Return the [X, Y] coordinate for the center point of the cell that contains the specified text.  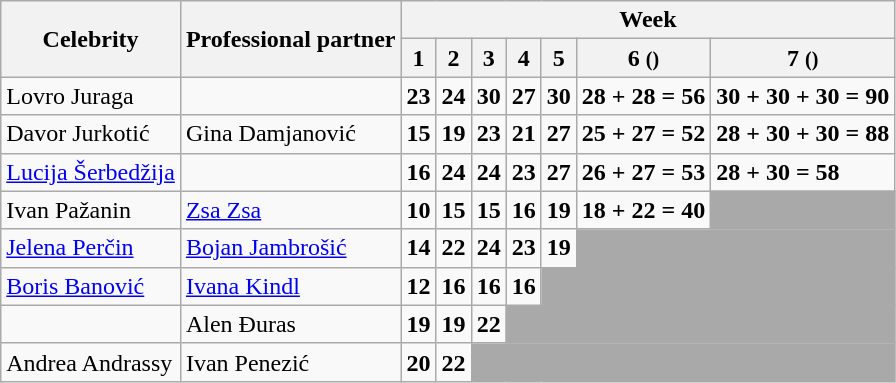
Davor Jurkotić [91, 134]
Lucija Šerbedžija [91, 172]
3 [488, 58]
30 + 30 + 30 = 90 [803, 96]
Bojan Jambrošić [290, 248]
Jelena Perčin [91, 248]
Andrea Andrassy [91, 362]
5 [558, 58]
Professional partner [290, 39]
7 () [803, 58]
12 [418, 286]
Ivana Kindl [290, 286]
6 () [643, 58]
28 + 30 + 30 = 88 [803, 134]
4 [524, 58]
Ivan Pažanin [91, 210]
2 [454, 58]
20 [418, 362]
10 [418, 210]
Lovro Juraga [91, 96]
Week [648, 20]
25 + 27 = 52 [643, 134]
14 [418, 248]
21 [524, 134]
26 + 27 = 53 [643, 172]
Boris Banović [91, 286]
28 + 30 = 58 [803, 172]
1 [418, 58]
28 + 28 = 56 [643, 96]
18 + 22 = 40 [643, 210]
Zsa Zsa [290, 210]
Alen Đuras [290, 324]
Ivan Penezić [290, 362]
Gina Damjanović [290, 134]
Celebrity [91, 39]
